From the cell containing the given text, extract its center point as [X, Y] coordinate. 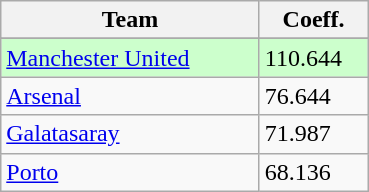
Coeff. [314, 20]
Team [130, 20]
68.136 [314, 172]
Galatasaray [130, 134]
110.644 [314, 58]
76.644 [314, 96]
Manchester United [130, 58]
71.987 [314, 134]
Arsenal [130, 96]
Porto [130, 172]
